Provide the [x, y] coordinate of the cell's center where the given text is located.  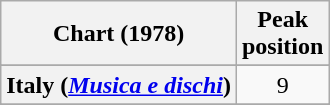
Italy (Musica e dischi) [119, 85]
Chart (1978) [119, 34]
Peakposition [282, 34]
9 [282, 85]
